Provide the [X, Y] coordinate of the cell's center where the given text is located.  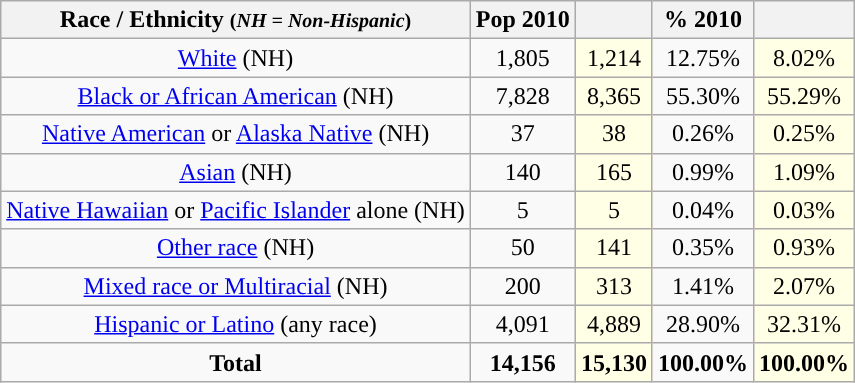
141 [614, 248]
55.30% [702, 96]
50 [522, 248]
0.04% [702, 210]
2.07% [804, 286]
313 [614, 286]
37 [522, 134]
4,889 [614, 324]
8.02% [804, 58]
Native American or Alaska Native (NH) [236, 134]
7,828 [522, 96]
15,130 [614, 362]
0.35% [702, 248]
White (NH) [236, 58]
% 2010 [702, 20]
140 [522, 172]
12.75% [702, 58]
28.90% [702, 324]
1,805 [522, 58]
38 [614, 134]
0.03% [804, 210]
Asian (NH) [236, 172]
0.26% [702, 134]
165 [614, 172]
Native Hawaiian or Pacific Islander alone (NH) [236, 210]
Black or African American (NH) [236, 96]
1.41% [702, 286]
Mixed race or Multiracial (NH) [236, 286]
0.25% [804, 134]
Race / Ethnicity (NH = Non-Hispanic) [236, 20]
4,091 [522, 324]
Total [236, 362]
8,365 [614, 96]
Hispanic or Latino (any race) [236, 324]
0.99% [702, 172]
55.29% [804, 96]
0.93% [804, 248]
1,214 [614, 58]
14,156 [522, 362]
200 [522, 286]
Other race (NH) [236, 248]
1.09% [804, 172]
32.31% [804, 324]
Pop 2010 [522, 20]
